Search for the cell housing the specified text and yield its [x, y] center coordinate. 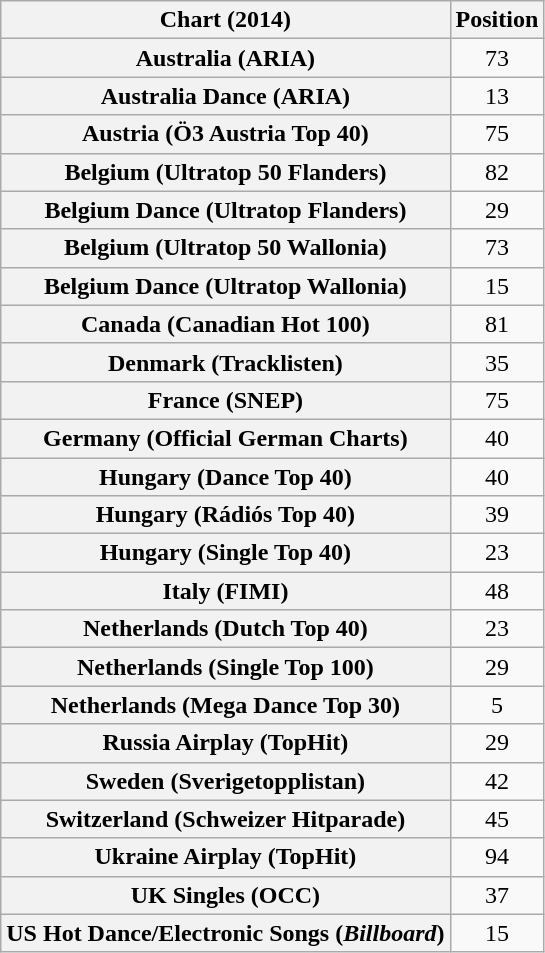
45 [497, 819]
39 [497, 515]
48 [497, 591]
Belgium Dance (Ultratop Wallonia) [226, 286]
13 [497, 96]
82 [497, 172]
Switzerland (Schweizer Hitparade) [226, 819]
France (SNEP) [226, 400]
94 [497, 857]
Ukraine Airplay (TopHit) [226, 857]
Austria (Ö3 Austria Top 40) [226, 134]
Netherlands (Mega Dance Top 30) [226, 705]
Netherlands (Dutch Top 40) [226, 629]
US Hot Dance/Electronic Songs (Billboard) [226, 933]
Belgium (Ultratop 50 Flanders) [226, 172]
Sweden (Sverigetopplistan) [226, 781]
Netherlands (Single Top 100) [226, 667]
Hungary (Single Top 40) [226, 553]
37 [497, 895]
Russia Airplay (TopHit) [226, 743]
Australia Dance (ARIA) [226, 96]
Belgium Dance (Ultratop Flanders) [226, 210]
Hungary (Dance Top 40) [226, 477]
Belgium (Ultratop 50 Wallonia) [226, 248]
Australia (ARIA) [226, 58]
Denmark (Tracklisten) [226, 362]
Canada (Canadian Hot 100) [226, 324]
35 [497, 362]
Italy (FIMI) [226, 591]
42 [497, 781]
Position [497, 20]
UK Singles (OCC) [226, 895]
81 [497, 324]
Germany (Official German Charts) [226, 438]
5 [497, 705]
Hungary (Rádiós Top 40) [226, 515]
Chart (2014) [226, 20]
